Identify which cell holds the provided text, then report its [x, y] central coordinate. 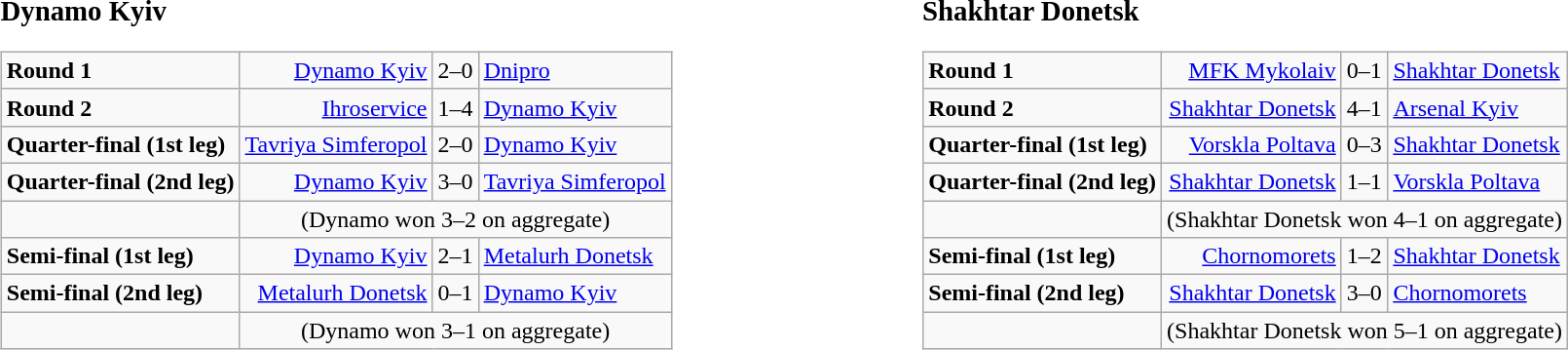
MFK Mykolaiv [1252, 70]
(Dynamo won 3–2 on aggregate) [456, 219]
Arsenal Kyiv [1478, 107]
(Shakhtar Donetsk won 5–1 on aggregate) [1365, 331]
1–1 [1364, 181]
Ihroservice [336, 107]
4–1 [1364, 107]
2–1 [456, 256]
(Dynamo won 3–1 on aggregate) [456, 331]
0–3 [1364, 144]
1–2 [1364, 256]
(Shakhtar Donetsk won 4–1 on aggregate) [1365, 219]
Dnipro [575, 70]
1–4 [456, 107]
